Return the [X, Y] coordinate for the center point of the cell that contains the specified text.  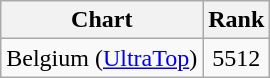
Chart [102, 20]
Rank [236, 20]
Belgium (UltraTop) [102, 58]
5512 [236, 58]
